Output the [X, Y] coordinate of the center of the cell containing the given text.  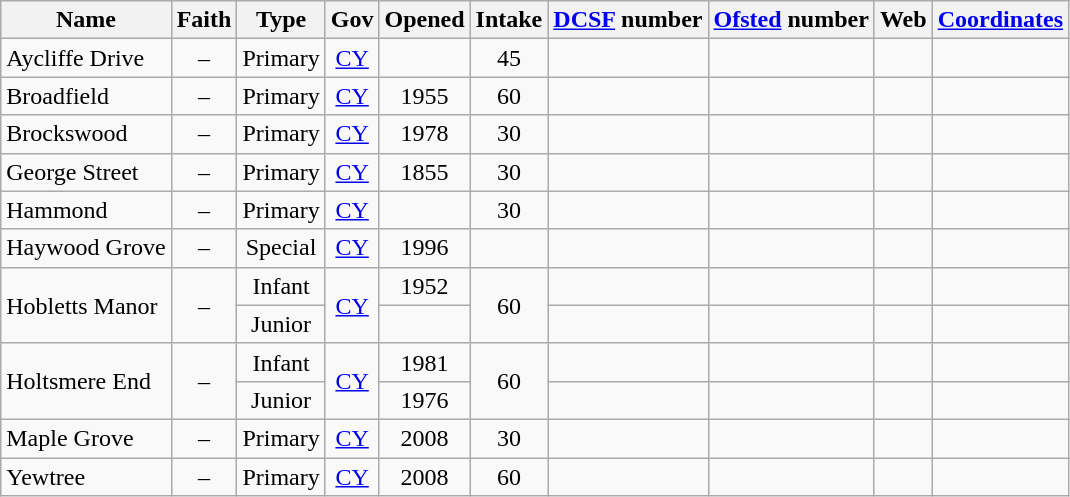
1978 [424, 134]
1976 [424, 400]
1855 [424, 172]
Broadfield [86, 96]
Haywood Grove [86, 248]
1952 [424, 286]
DCSF number [628, 20]
Special [281, 248]
Opened [424, 20]
Intake [509, 20]
Name [86, 20]
Holtsmere End [86, 381]
Faith [204, 20]
George Street [86, 172]
45 [509, 58]
Hammond [86, 210]
Ofsted number [791, 20]
Coordinates [1000, 20]
Type [281, 20]
1996 [424, 248]
Brockswood [86, 134]
Aycliffe Drive [86, 58]
Maple Grove [86, 438]
1981 [424, 362]
Gov [352, 20]
Web [903, 20]
Hobletts Manor [86, 305]
1955 [424, 96]
Yewtree [86, 477]
